Search for the cell housing the specified text and yield its [X, Y] center coordinate. 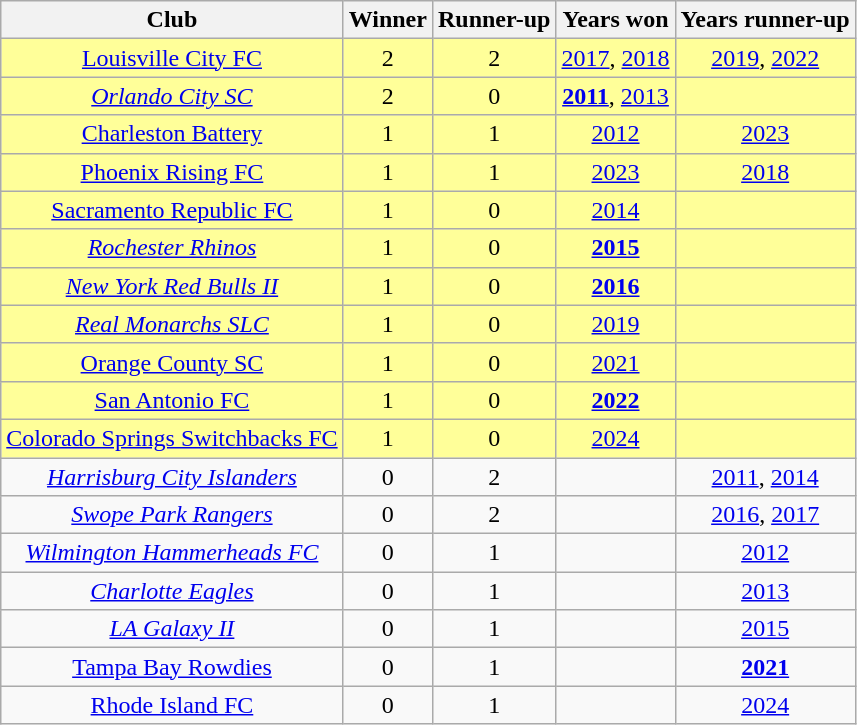
2014 [616, 210]
Louisville City FC [172, 58]
Charleston Battery [172, 134]
Swope Park Rangers [172, 515]
LA Galaxy II [172, 629]
Real Monarchs SLC [172, 324]
San Antonio FC [172, 400]
Orlando City SC [172, 96]
Colorado Springs Switchbacks FC [172, 438]
2017, 2018 [616, 58]
Tampa Bay Rowdies [172, 667]
Rhode Island FC [172, 705]
Harrisburg City Islanders [172, 477]
Orange County SC [172, 362]
Phoenix Rising FC [172, 172]
Runner-up [494, 20]
Years won [616, 20]
2022 [616, 400]
Charlotte Eagles [172, 591]
Wilmington Hammerheads FC [172, 553]
2016 [616, 286]
2018 [765, 172]
2011, 2013 [616, 96]
Years runner-up [765, 20]
Rochester Rhinos [172, 248]
2019, 2022 [765, 58]
2019 [616, 324]
2011, 2014 [765, 477]
Sacramento Republic FC [172, 210]
Winner [388, 20]
2016, 2017 [765, 515]
2013 [765, 591]
New York Red Bulls II [172, 286]
Club [172, 20]
